Return the (X, Y) coordinate for the center point of the cell that contains the specified text.  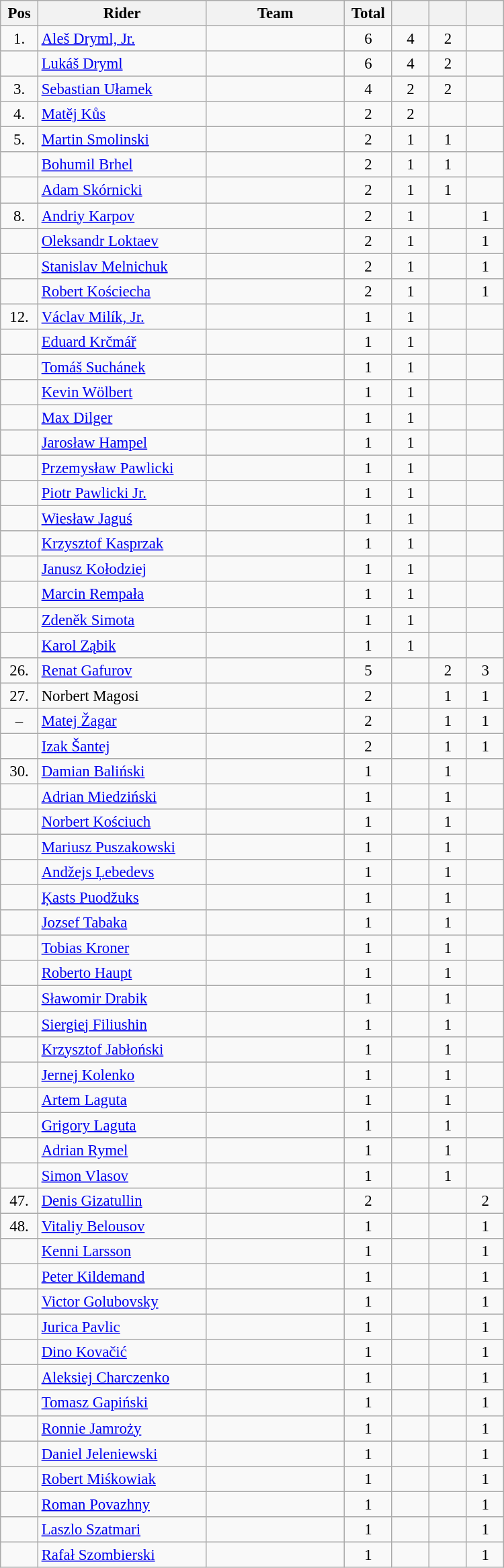
Eduard Krčmář (122, 342)
8. (19, 216)
Norbert Kościuch (122, 822)
3 (485, 670)
Aleksiej Charczenko (122, 1378)
Kenni Larsson (122, 1251)
Martin Smolinski (122, 140)
Roberto Haupt (122, 974)
Karol Ząbik (122, 645)
Siergiej Filiushin (122, 1024)
3. (19, 89)
Damian Baliński (122, 772)
Oleksandr Loktaev (122, 241)
Tomasz Gapiński (122, 1403)
– (19, 721)
Total (368, 13)
Jarosław Hampel (122, 443)
Stanislav Melnichuk (122, 266)
Izak Šantej (122, 746)
26. (19, 670)
30. (19, 772)
Andriy Karpov (122, 216)
Daniel Jeleniewski (122, 1454)
Matej Žagar (122, 721)
Robert Kościecha (122, 291)
48. (19, 1226)
Adam Skórnicki (122, 190)
Renat Gafurov (122, 670)
Mariusz Puszakowski (122, 848)
5 (368, 670)
4. (19, 114)
Dino Kovačić (122, 1352)
Ronnie Jamroży (122, 1428)
Wiesław Jaguś (122, 519)
Peter Kildemand (122, 1277)
Jurica Pavlic (122, 1327)
Krzysztof Kasprzak (122, 544)
Jernej Kolenko (122, 1075)
Sebastian Ułamek (122, 89)
Tobias Kroner (122, 948)
Piotr Pawlicki Jr. (122, 493)
Roman Povazhny (122, 1504)
Victor Golubovsky (122, 1302)
Artem Laguta (122, 1100)
Janusz Kołodziej (122, 569)
Team (276, 13)
12. (19, 317)
Václav Milík, Jr. (122, 317)
Bohumil Brhel (122, 165)
Rafał Szombierski (122, 1555)
1. (19, 39)
27. (19, 696)
Vitaliy Belousov (122, 1226)
5. (19, 140)
Rider (122, 13)
Jozsef Tabaka (122, 923)
Marcin Rempała (122, 595)
Simon Vlasov (122, 1175)
Andžejs Ļebedevs (122, 872)
Przemysław Pawlicki (122, 468)
Robert Miśkowiak (122, 1479)
Lukáš Dryml (122, 64)
Norbert Magosi (122, 696)
Aleš Dryml, Jr. (122, 39)
Denis Gizatullin (122, 1201)
Krzysztof Jabłoński (122, 1049)
Laszlo Szatmari (122, 1530)
Adrian Miedziński (122, 796)
Kevin Wölbert (122, 393)
Sławomir Drabik (122, 999)
Matěj Kůs (122, 114)
Zdeněk Simota (122, 620)
Adrian Rymel (122, 1151)
47. (19, 1201)
Max Dilger (122, 417)
Pos (19, 13)
Ķasts Puodžuks (122, 898)
Tomáš Suchánek (122, 367)
Grigory Laguta (122, 1125)
